Determine the [X, Y] coordinate at the center of the cell enclosing the given text.  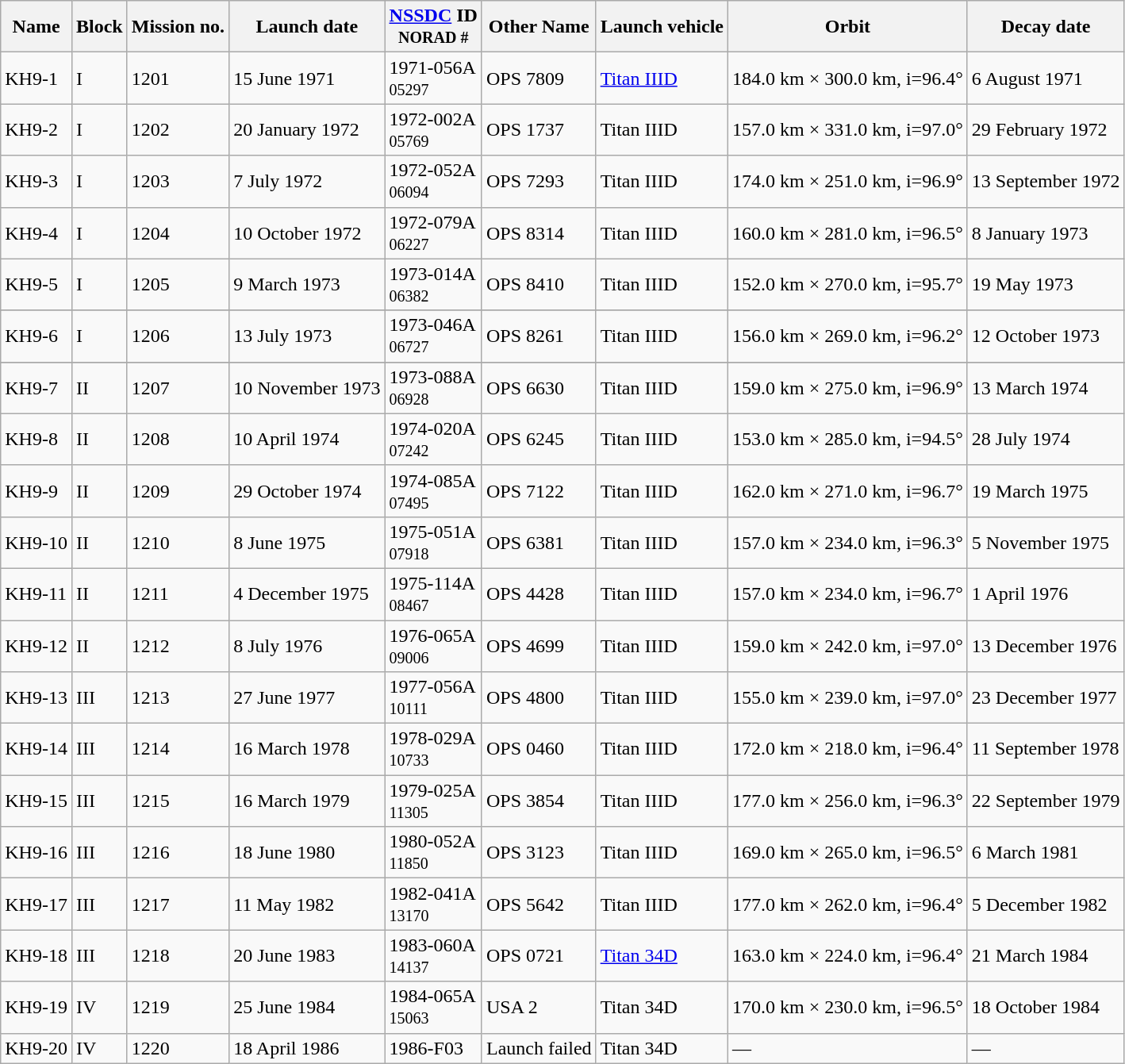
156.0 km × 269.0 km, i=96.2° [848, 336]
1207 [178, 387]
1973-046A 06727 [433, 336]
7 July 1972 [307, 181]
27 June 1977 [307, 698]
22 September 1979 [1046, 801]
1218 [178, 955]
Block [99, 27]
157.0 km × 234.0 km, i=96.3° [848, 543]
28 July 1974 [1046, 440]
1971-056A 05297 [433, 78]
Launch vehicle [662, 27]
NSSDC IDNORAD # [433, 27]
1978-029A 10733 [433, 749]
160.0 km × 281.0 km, i=96.5° [848, 233]
1217 [178, 905]
1986-F03 [433, 1048]
18 June 1980 [307, 852]
Name [36, 27]
OPS 0721 [539, 955]
159.0 km × 275.0 km, i=96.9° [848, 387]
13 July 1973 [307, 336]
KH9-19 [36, 1008]
5 November 1975 [1046, 543]
KH9-1 [36, 78]
1972-079A 06227 [433, 233]
USA 2 [539, 1008]
1972-002A 05769 [433, 130]
1982-041A 13170 [433, 905]
9 March 1973 [307, 284]
1 April 1976 [1046, 593]
8 January 1973 [1046, 233]
OPS 8261 [539, 336]
16 March 1978 [307, 749]
18 October 1984 [1046, 1008]
19 May 1973 [1046, 284]
KH9-17 [36, 905]
177.0 km × 262.0 km, i=96.4° [848, 905]
6 March 1981 [1046, 852]
1214 [178, 749]
1983-060A 14137 [433, 955]
8 July 1976 [307, 646]
OPS 1737 [539, 130]
1202 [178, 130]
KH9-10 [36, 543]
184.0 km × 300.0 km, i=96.4° [848, 78]
1980-052A 11850 [433, 852]
15 June 1971 [307, 78]
170.0 km × 230.0 km, i=96.5° [848, 1008]
152.0 km × 270.0 km, i=95.7° [848, 284]
20 January 1972 [307, 130]
Decay date [1046, 27]
1979-025A 11305 [433, 801]
25 June 1984 [307, 1008]
OPS 4428 [539, 593]
155.0 km × 239.0 km, i=97.0° [848, 698]
18 April 1986 [307, 1048]
OPS 3854 [539, 801]
11 May 1982 [307, 905]
1973-014A 06382 [433, 284]
OPS 8410 [539, 284]
1976-065A 09006 [433, 646]
OPS 6245 [539, 440]
OPS 8314 [539, 233]
10 November 1973 [307, 387]
KH9-15 [36, 801]
1203 [178, 181]
1208 [178, 440]
157.0 km × 234.0 km, i=96.7° [848, 593]
1213 [178, 698]
8 June 1975 [307, 543]
157.0 km × 331.0 km, i=97.0° [848, 130]
KH9-3 [36, 181]
KH9-9 [36, 490]
OPS 0460 [539, 749]
OPS 6381 [539, 543]
1975-114A 08467 [433, 593]
Launch date [307, 27]
1220 [178, 1048]
159.0 km × 242.0 km, i=97.0° [848, 646]
1974-085A 07495 [433, 490]
1973-088A 06928 [433, 387]
13 September 1972 [1046, 181]
1210 [178, 543]
16 March 1979 [307, 801]
KH9-11 [36, 593]
KH9-18 [36, 955]
KH9-14 [36, 749]
1209 [178, 490]
Launch failed [539, 1048]
OPS 3123 [539, 852]
29 October 1974 [307, 490]
OPS 6630 [539, 387]
20 June 1983 [307, 955]
13 March 1974 [1046, 387]
12 October 1973 [1046, 336]
1201 [178, 78]
29 February 1972 [1046, 130]
4 December 1975 [307, 593]
5 December 1982 [1046, 905]
OPS 7122 [539, 490]
KH9-8 [36, 440]
OPS 7809 [539, 78]
KH9-5 [36, 284]
10 April 1974 [307, 440]
KH9-4 [36, 233]
OPS 5642 [539, 905]
KH9-13 [36, 698]
172.0 km × 218.0 km, i=96.4° [848, 749]
10 October 1972 [307, 233]
KH9-12 [36, 646]
1219 [178, 1008]
OPS 7293 [539, 181]
163.0 km × 224.0 km, i=96.4° [848, 955]
KH9-7 [36, 387]
1977-056A 10111 [433, 698]
KH9-16 [36, 852]
KH9-20 [36, 1048]
Mission no. [178, 27]
23 December 1977 [1046, 698]
Orbit [848, 27]
153.0 km × 285.0 km, i=94.5° [848, 440]
162.0 km × 271.0 km, i=96.7° [848, 490]
1972-052A 06094 [433, 181]
11 September 1978 [1046, 749]
169.0 km × 265.0 km, i=96.5° [848, 852]
6 August 1971 [1046, 78]
1215 [178, 801]
1205 [178, 284]
Other Name [539, 27]
1975-051A 07918 [433, 543]
1206 [178, 336]
OPS 4800 [539, 698]
13 December 1976 [1046, 646]
KH9-6 [36, 336]
177.0 km × 256.0 km, i=96.3° [848, 801]
1204 [178, 233]
1212 [178, 646]
21 March 1984 [1046, 955]
1211 [178, 593]
1974-020A 07242 [433, 440]
1216 [178, 852]
1984-065A 15063 [433, 1008]
OPS 4699 [539, 646]
174.0 km × 251.0 km, i=96.9° [848, 181]
19 March 1975 [1046, 490]
KH9-2 [36, 130]
